Find where the given text appears and provide that cell's center as (X, Y) coordinate. 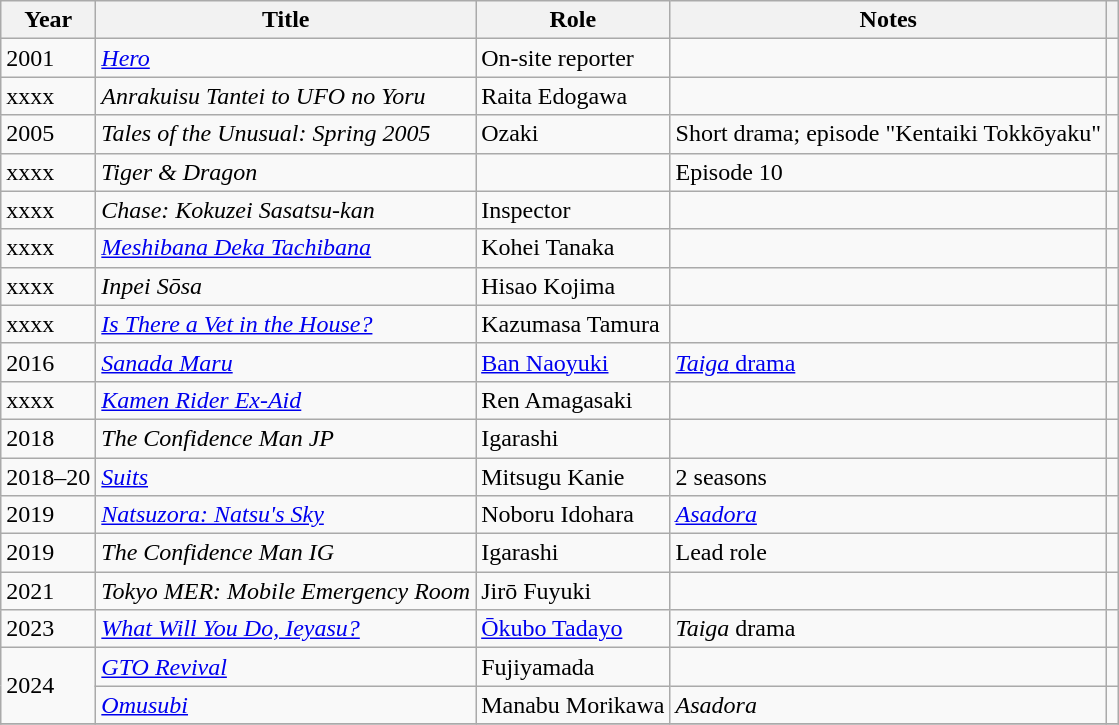
Episode 10 (888, 172)
Notes (888, 20)
2023 (48, 629)
Role (573, 20)
Short drama; episode "Kentaiki Tokkōyaku" (888, 134)
Noboru Idohara (573, 515)
Kohei Tanaka (573, 248)
Ban Naoyuki (573, 362)
Hisao Kojima (573, 286)
Kazumasa Tamura (573, 324)
Inspector (573, 210)
The Confidence Man JP (286, 438)
Hero (286, 58)
Sanada Maru (286, 362)
Suits (286, 477)
Fujiyamada (573, 667)
Natsuzora: Natsu's Sky (286, 515)
Anrakuisu Tantei to UFO no Yoru (286, 96)
GTO Revival (286, 667)
What Will You Do, Ieyasu? (286, 629)
Is There a Vet in the House? (286, 324)
Jirō Fuyuki (573, 591)
2018–20 (48, 477)
Raita Edogawa (573, 96)
Tiger & Dragon (286, 172)
Title (286, 20)
2005 (48, 134)
Meshibana Deka Tachibana (286, 248)
Ren Amagasaki (573, 400)
Tales of the Unusual: Spring 2005 (286, 134)
Mitsugu Kanie (573, 477)
The Confidence Man IG (286, 553)
Ozaki (573, 134)
2001 (48, 58)
2016 (48, 362)
2021 (48, 591)
Inpei Sōsa (286, 286)
Tokyo MER: Mobile Emergency Room (286, 591)
2024 (48, 686)
Kamen Rider Ex-Aid (286, 400)
Manabu Morikawa (573, 705)
2 seasons (888, 477)
On-site reporter (573, 58)
Year (48, 20)
Omusubi (286, 705)
Lead role (888, 553)
Chase: Kokuzei Sasatsu-kan (286, 210)
Ōkubo Tadayo (573, 629)
2018 (48, 438)
